Provide the [x, y] coordinate of the cell's center where the given text is located.  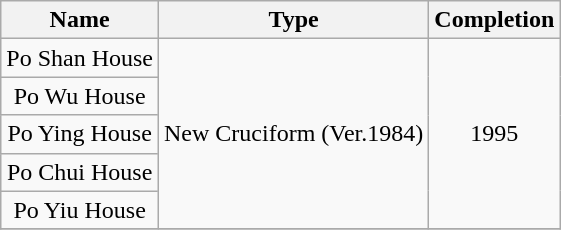
Po Yiu House [80, 210]
New Cruciform (Ver.1984) [293, 134]
Completion [494, 20]
1995 [494, 134]
Po Wu House [80, 96]
Type [293, 20]
Name [80, 20]
Po Ying House [80, 134]
Po Chui House [80, 172]
Po Shan House [80, 58]
